Scan for the cell matching the given text and deliver its (x, y) coordinate at center. 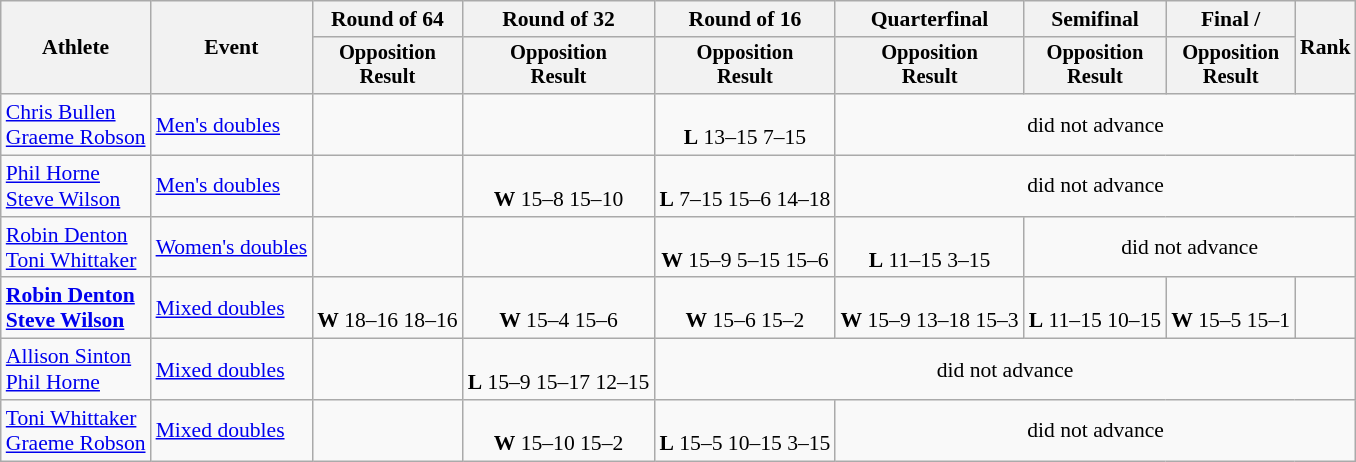
Phil HorneSteve Wilson (76, 186)
W 15–9 5–15 15–6 (744, 248)
Round of 16 (744, 19)
L 15–9 15–17 12–15 (559, 370)
Women's doubles (232, 248)
W 15–4 15–6 (559, 308)
W 15–9 13–18 15–3 (929, 308)
L 13–15 7–15 (744, 124)
Robin DentonSteve Wilson (76, 308)
L 15–5 10–15 3–15 (744, 430)
L 7–15 15–6 14–18 (744, 186)
Quarterfinal (929, 19)
Athlete (76, 48)
Robin DentonToni Whittaker (76, 248)
L 11–15 3–15 (929, 248)
W 18–16 18–16 (387, 308)
Round of 64 (387, 19)
Event (232, 48)
W 15–8 15–10 (559, 186)
Allison SintonPhil Horne (76, 370)
W 15–10 15–2 (559, 430)
W 15–6 15–2 (744, 308)
W 15–5 15–1 (1230, 308)
Toni WhittakerGraeme Robson (76, 430)
L 11–15 10–15 (1095, 308)
Semifinal (1095, 19)
Rank (1326, 48)
Final / (1230, 19)
Chris BullenGraeme Robson (76, 124)
Round of 32 (559, 19)
